Return (x, y) of the center of cell containing provided text 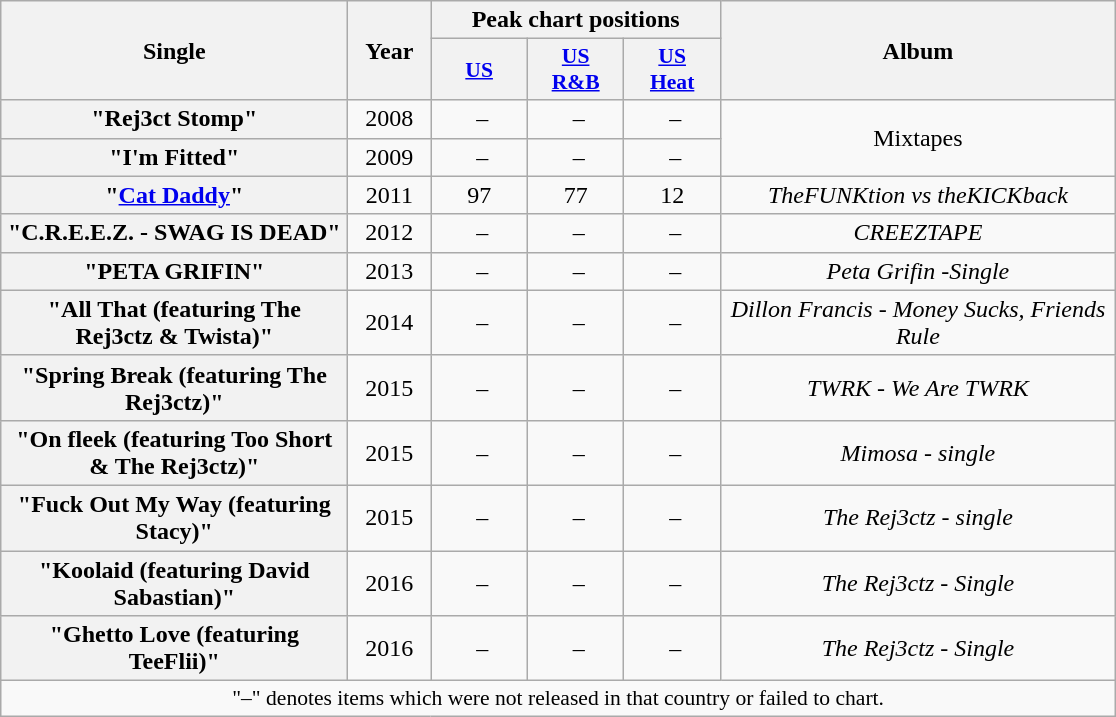
Peak chart positions (576, 20)
TheFUNKtion vs theKICKback (918, 195)
77 (576, 195)
CREEZTAPE (918, 233)
"C.R.E.E.Z. - SWAG IS DEAD" (174, 233)
2011 (390, 195)
2014 (390, 322)
US (480, 70)
USR&B (576, 70)
Mimosa - single (918, 452)
"Cat Daddy" (174, 195)
TWRK - We Are TWRK (918, 388)
"PETA GRIFIN" (174, 271)
2008 (390, 119)
2013 (390, 271)
12 (672, 195)
USHeat (672, 70)
"Spring Break (featuring The Rej3ctz)" (174, 388)
"–" denotes items which were not released in that country or failed to chart. (558, 699)
97 (480, 195)
Peta Grifin -Single (918, 271)
The Rej3ctz - single (918, 518)
Mixtapes (918, 138)
Dillon Francis - Money Sucks, Friends Rule (918, 322)
Single (174, 50)
"On fleek (featuring Too Short & The Rej3ctz)" (174, 452)
"All That (featuring The Rej3ctz & Twista)" (174, 322)
2012 (390, 233)
Album (918, 50)
"Ghetto Love (featuring TeeFlii)" (174, 648)
"Koolaid (featuring David Sabastian)" (174, 582)
Year (390, 50)
2009 (390, 157)
"I'm Fitted" (174, 157)
"Fuck Out My Way (featuring Stacy)" (174, 518)
"Rej3ct Stomp" (174, 119)
